Capture the cell that displays the provided text and extract its [X, Y] central coordinate. 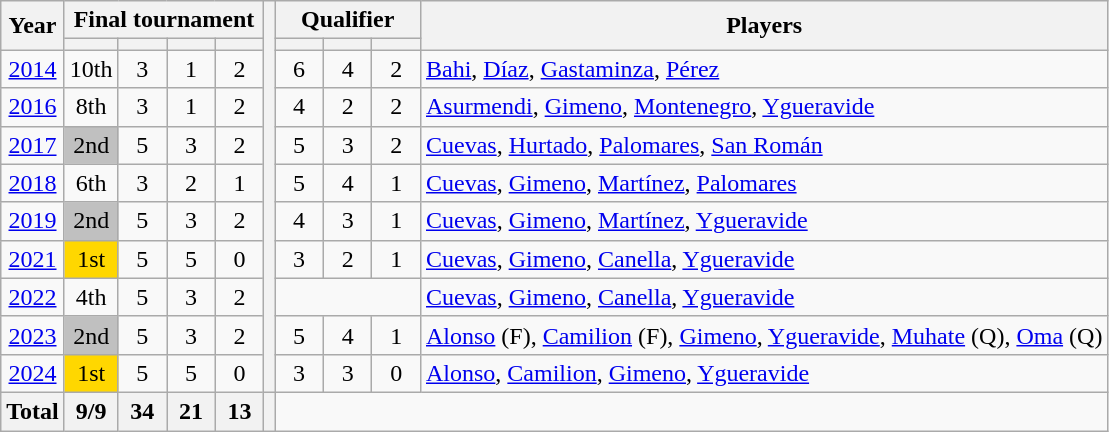
4th [91, 297]
Asurmendi, Gimeno, Montenegro, Ygueravide [764, 107]
Cuevas, Hurtado, Palomares, San Román [764, 145]
34 [142, 411]
2022 [33, 297]
13 [240, 411]
2017 [33, 145]
2018 [33, 183]
2019 [33, 221]
Final tournament [164, 20]
2016 [33, 107]
10th [91, 69]
9/9 [91, 411]
2024 [33, 373]
Cuevas, Gimeno, Martínez, Palomares [764, 183]
Alonso, Camilion, Gimeno, Ygueravide [764, 373]
Cuevas, Gimeno, Martínez, Ygueravide [764, 221]
Bahi, Díaz, Gastaminza, Pérez [764, 69]
2021 [33, 259]
Players [764, 26]
21 [192, 411]
Total [33, 411]
2014 [33, 69]
6 [300, 69]
6th [91, 183]
Alonso (F), Camilion (F), Gimeno, Ygueravide, Muhate (Q), Oma (Q) [764, 335]
Year [33, 26]
8th [91, 107]
Qualifier [348, 20]
2023 [33, 335]
